Capture the cell that displays the provided text and extract its (x, y) central coordinate. 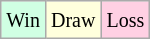
Draw (72, 20)
Loss (126, 20)
Win (24, 20)
